Pinpoint the cell where the given text exists, returning its (x, y) midpoint coordinate. 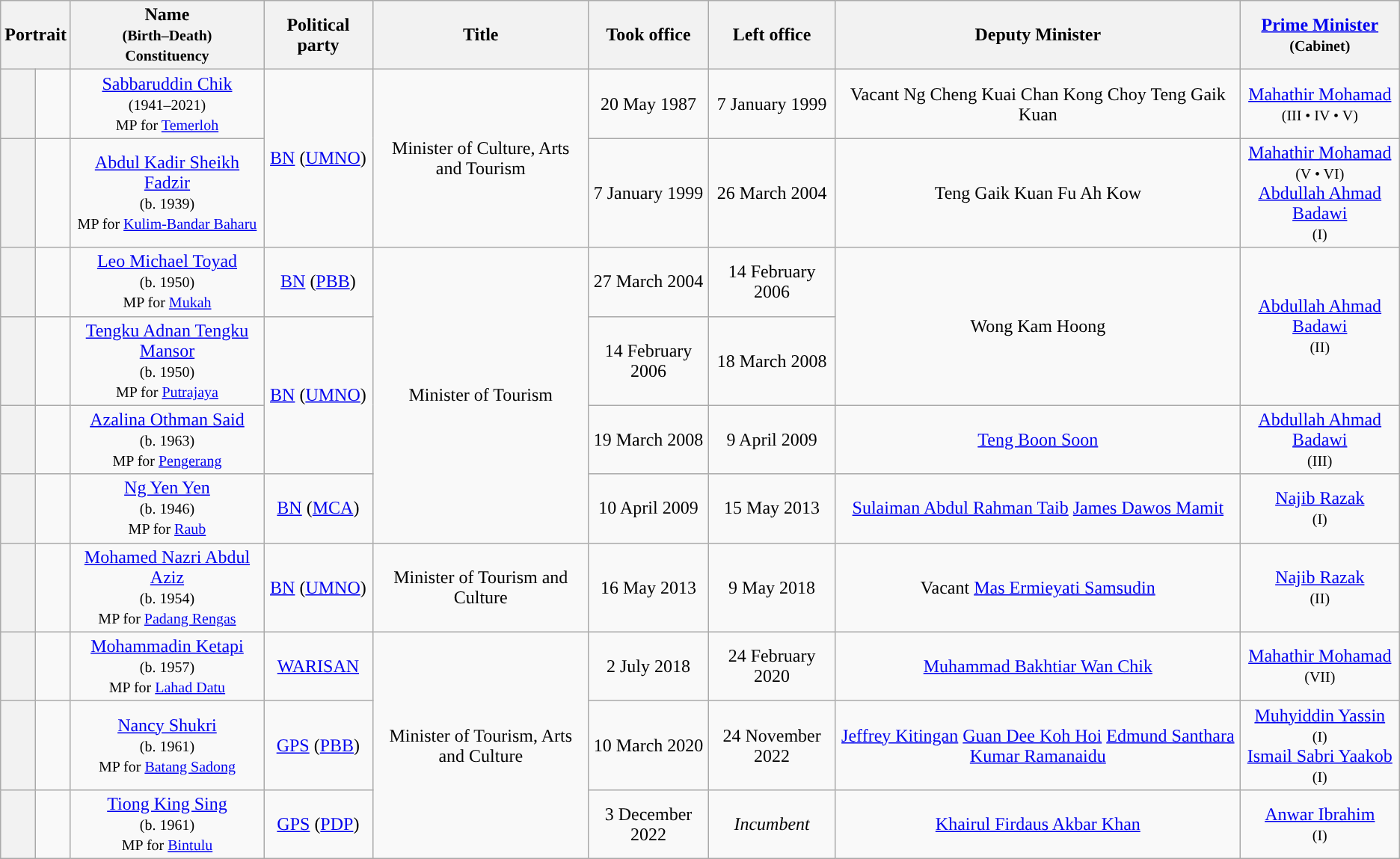
Sulaiman Abdul Rahman Taib James Dawos Mamit (1038, 508)
10 April 2009 (648, 508)
24 November 2022 (772, 745)
Mohamed Nazri Abdul Aziz(b. 1954)MP for Padang Rengas (167, 588)
Muhyiddin Yassin(I)Ismail Sabri Yaakob(I) (1319, 745)
Minister of Culture, Arts and Tourism (480, 158)
GPS (PBB) (318, 745)
19 March 2008 (648, 440)
27 March 2004 (648, 282)
Mahathir Mohamad(VII) (1319, 666)
Najib Razak(II) (1319, 588)
Abdullah Ahmad Badawi(III) (1319, 440)
Took office (648, 35)
Wong Kam Hoong (1038, 326)
WARISAN (318, 666)
Azalina Othman Said(b. 1963)MP for Pengerang (167, 440)
10 March 2020 (648, 745)
20 May 1987 (648, 104)
24 February 2020 (772, 666)
Nancy Shukri(b. 1961)MP for Batang Sadong (167, 745)
Leo Michael Toyad(b. 1950)MP for Mukah (167, 282)
18 March 2008 (772, 360)
BN (PBB) (318, 282)
GPS (PDP) (318, 824)
Muhammad Bakhtiar Wan Chik (1038, 666)
Teng Boon Soon (1038, 440)
Minister of Tourism, Arts and Culture (480, 745)
Left office (772, 35)
Portrait (36, 35)
Deputy Minister (1038, 35)
9 May 2018 (772, 588)
Jeffrey Kitingan Guan Dee Koh Hoi Edmund Santhara Kumar Ramanaidu (1038, 745)
Najib Razak(I) (1319, 508)
Mahathir Mohamad(V • VI)Abdullah Ahmad Badawi(I) (1319, 193)
Prime Minister(Cabinet) (1319, 35)
BN (MCA) (318, 508)
Political party (318, 35)
Incumbent (772, 824)
Tiong King Sing(b. 1961)MP for Bintulu (167, 824)
Title (480, 35)
Mohammadin Ketapi(b. 1957)MP for Lahad Datu (167, 666)
Sabbaruddin Chik(1941–2021)MP for Temerloh (167, 104)
16 May 2013 (648, 588)
Minister of Tourism (480, 395)
26 March 2004 (772, 193)
Tengku Adnan Tengku Mansor(b. 1950)MP for Putrajaya (167, 360)
2 July 2018 (648, 666)
Teng Gaik Kuan Fu Ah Kow (1038, 193)
Vacant Mas Ermieyati Samsudin (1038, 588)
Name(Birth–Death)Constituency (167, 35)
Anwar Ibrahim(I) (1319, 824)
Vacant Ng Cheng Kuai Chan Kong Choy Teng Gaik Kuan (1038, 104)
Abdul Kadir Sheikh Fadzir(b. 1939)MP for Kulim-Bandar Baharu (167, 193)
Mahathir Mohamad(III • IV • V) (1319, 104)
9 April 2009 (772, 440)
Abdullah Ahmad Badawi(II) (1319, 326)
Khairul Firdaus Akbar Khan (1038, 824)
Ng Yen Yen(b. 1946)MP for Raub (167, 508)
3 December 2022 (648, 824)
15 May 2013 (772, 508)
Minister of Tourism and Culture (480, 588)
